Find where the given text appears and provide that cell's center as [X, Y] coordinate. 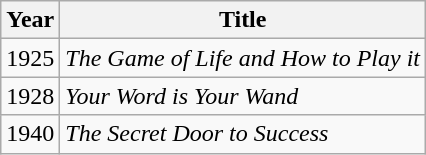
1940 [30, 134]
Your Word is Your Wand [243, 96]
The Game of Life and How to Play it [243, 58]
Year [30, 20]
Title [243, 20]
1925 [30, 58]
The Secret Door to Success [243, 134]
1928 [30, 96]
